For the text-containing cell, return its midpoint in [X, Y] coordinate format. 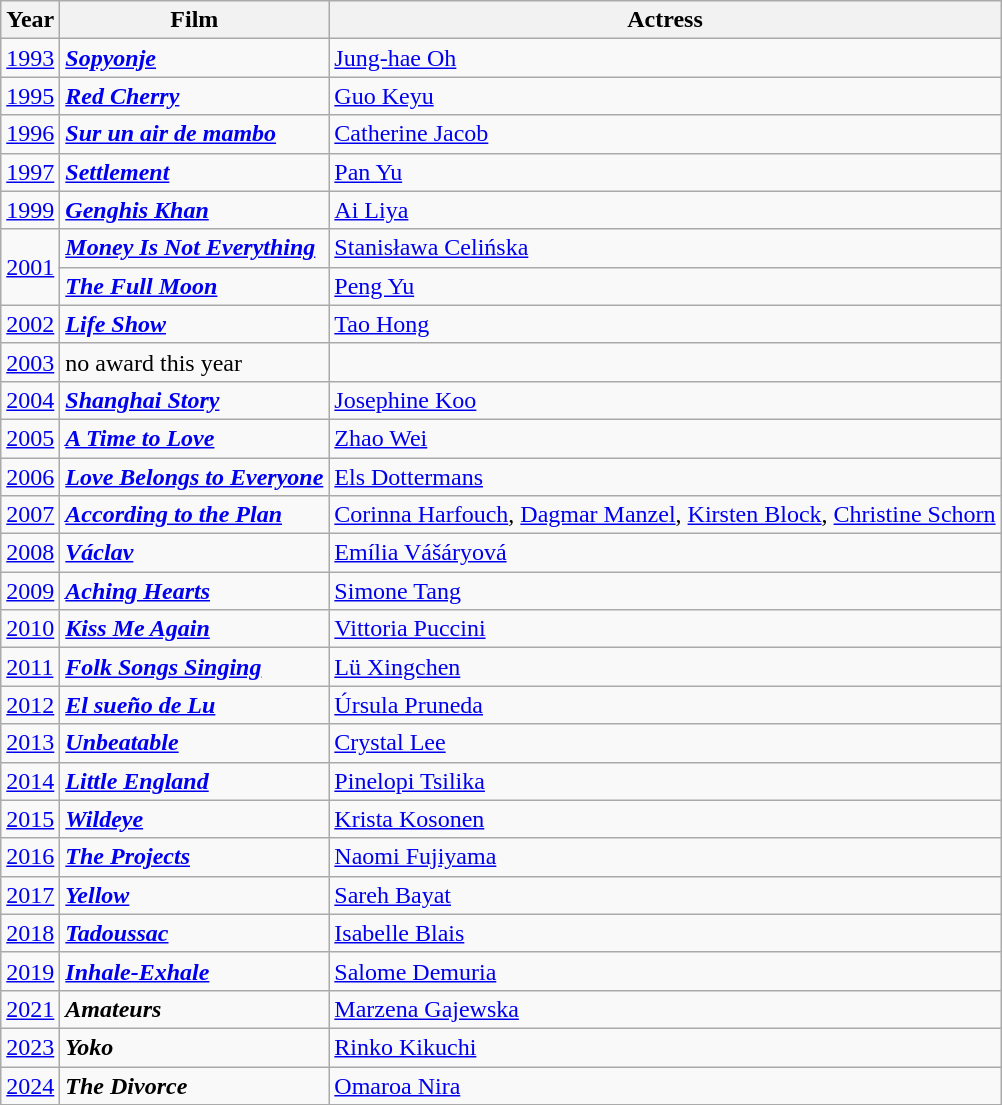
2016 [30, 857]
2011 [30, 667]
Inhale-Exhale [194, 971]
Year [30, 20]
Ai Liya [665, 210]
Josephine Koo [665, 400]
Marzena Gajewska [665, 1009]
Guo Keyu [665, 96]
2021 [30, 1009]
A Time to Love [194, 438]
Zhao Wei [665, 438]
Wildeye [194, 819]
Money Is Not Everything [194, 248]
Genghis Khan [194, 210]
The Projects [194, 857]
Úrsula Pruneda [665, 705]
Folk Songs Singing [194, 667]
2009 [30, 591]
Pan Yu [665, 172]
1995 [30, 96]
Corinna Harfouch, Dagmar Manzel, Kirsten Block, Christine Schorn [665, 515]
Stanisława Celińska [665, 248]
Sareh Bayat [665, 895]
Aching Hearts [194, 591]
2004 [30, 400]
no award this year [194, 362]
Yoko [194, 1047]
Tadoussac [194, 933]
2017 [30, 895]
Salome Demuria [665, 971]
2012 [30, 705]
Catherine Jacob [665, 134]
Kiss Me Again [194, 629]
Václav [194, 553]
Omaroa Nira [665, 1085]
Film [194, 20]
El sueño de Lu [194, 705]
Red Cherry [194, 96]
1997 [30, 172]
2024 [30, 1085]
1993 [30, 58]
Krista Kosonen [665, 819]
The Divorce [194, 1085]
2018 [30, 933]
Simone Tang [665, 591]
2019 [30, 971]
Little England [194, 781]
Sur un air de mambo [194, 134]
2007 [30, 515]
Pinelopi Tsilika [665, 781]
1999 [30, 210]
Naomi Fujiyama [665, 857]
Unbeatable [194, 743]
1996 [30, 134]
Rinko Kikuchi [665, 1047]
Settlement [194, 172]
Sopyonje [194, 58]
2006 [30, 477]
2003 [30, 362]
Life Show [194, 324]
Shanghai Story [194, 400]
2010 [30, 629]
Crystal Lee [665, 743]
The Full Moon [194, 286]
2014 [30, 781]
2002 [30, 324]
Amateurs [194, 1009]
Jung-hae Oh [665, 58]
2015 [30, 819]
Love Belongs to Everyone [194, 477]
Tao Hong [665, 324]
2005 [30, 438]
Peng Yu [665, 286]
Isabelle Blais [665, 933]
2001 [30, 267]
2008 [30, 553]
According to the Plan [194, 515]
Els Dottermans [665, 477]
Vittoria Puccini [665, 629]
2023 [30, 1047]
Yellow [194, 895]
Actress [665, 20]
Emília Vášáryová [665, 553]
2013 [30, 743]
Lü Xingchen [665, 667]
